Search for the cell housing the specified text and yield its [x, y] center coordinate. 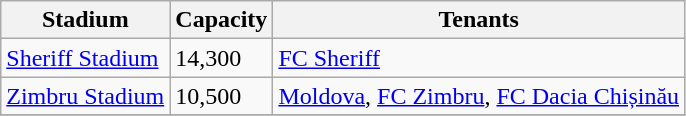
Moldova, FC Zimbru, FC Dacia Chișinău [479, 96]
Zimbru Stadium [86, 96]
FC Sheriff [479, 58]
Stadium [86, 20]
Sheriff Stadium [86, 58]
Capacity [222, 20]
Tenants [479, 20]
14,300 [222, 58]
10,500 [222, 96]
